Return the (X, Y) coordinate for the center point of the cell that contains the specified text.  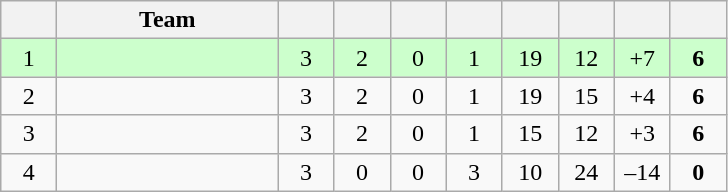
10 (530, 172)
+4 (642, 96)
4 (29, 172)
–14 (642, 172)
24 (586, 172)
+3 (642, 134)
+7 (642, 58)
Team (168, 20)
